Return the (x, y) coordinate for the center point of the cell that contains the specified text.  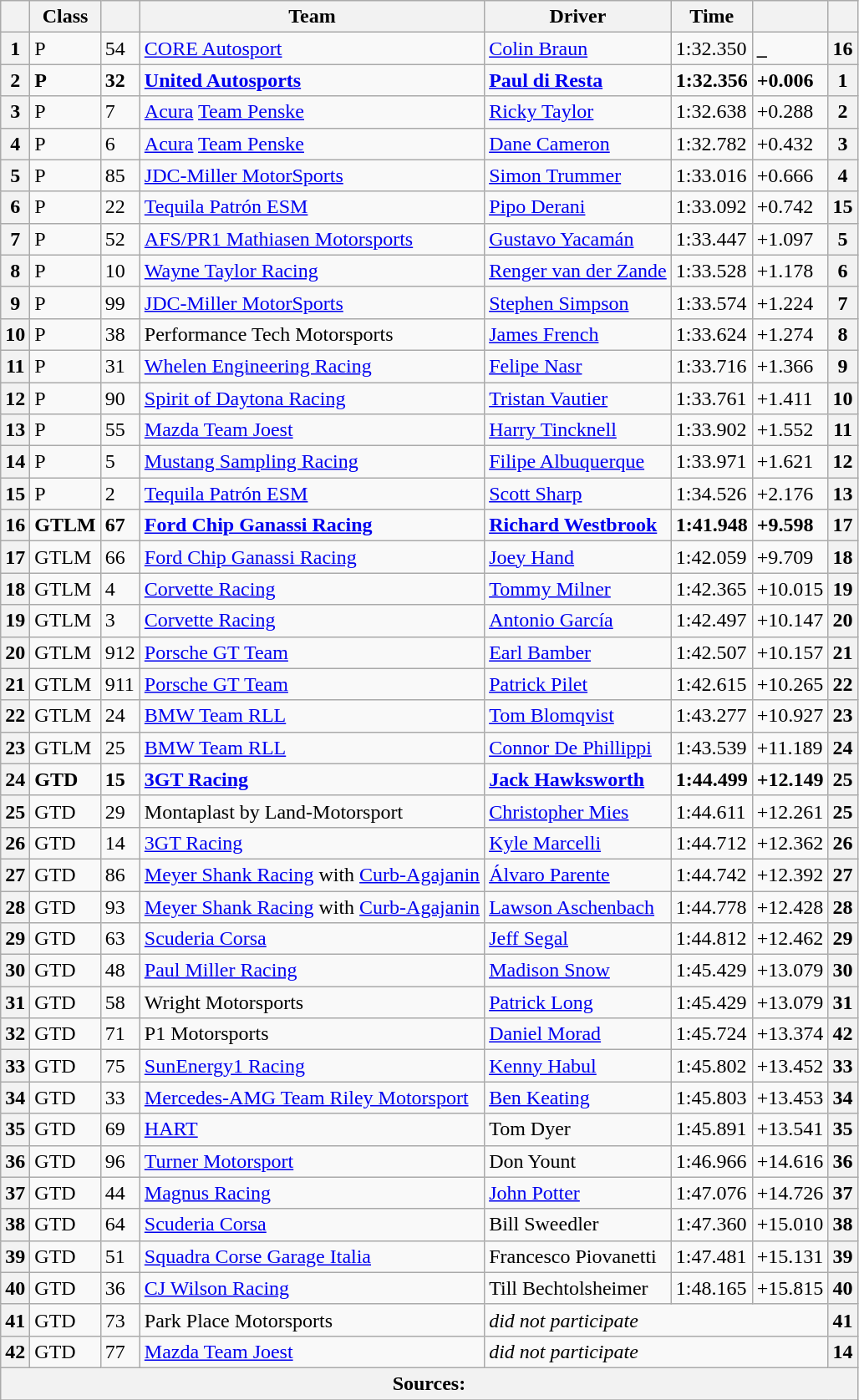
+14.726 (790, 1193)
1:43.277 (712, 716)
Spirit of Daytona Racing (312, 398)
Paul di Resta (578, 80)
90 (120, 398)
1:44.742 (712, 875)
93 (120, 906)
1:32.356 (712, 80)
+10.927 (790, 716)
Mercedes-AMG Team Riley Motorsport (312, 1098)
CORE Autosport (312, 48)
1:42.365 (712, 589)
Simon Trummer (578, 175)
+10.157 (790, 652)
AFS/PR1 Mathiasen Motorsports (312, 239)
+13.452 (790, 1066)
Don Yount (578, 1161)
Ricky Taylor (578, 112)
51 (120, 1256)
+12.462 (790, 939)
Performance Tech Motorsports (312, 334)
1:33.447 (712, 239)
58 (120, 1002)
Squadra Corse Garage Italia (312, 1256)
1:33.574 (712, 302)
55 (120, 430)
1:47.360 (712, 1225)
+13.453 (790, 1098)
Álvaro Parente (578, 875)
1:41.948 (712, 525)
Felipe Nasr (578, 366)
75 (120, 1066)
Connor De Phillippi (578, 748)
1:45.802 (712, 1066)
+0.006 (790, 80)
Jack Hawksworth (578, 779)
+11.189 (790, 748)
Tommy Milner (578, 589)
Paul Miller Racing (312, 971)
Jeff Segal (578, 939)
Stephen Simpson (578, 302)
+13.541 (790, 1129)
Driver (578, 17)
+1.178 (790, 271)
1:33.624 (712, 334)
HART (312, 1129)
1:45.803 (712, 1098)
Pipo Derani (578, 207)
James French (578, 334)
Mustang Sampling Racing (312, 462)
Tristan Vautier (578, 398)
SunEnergy1 Racing (312, 1066)
1:42.507 (712, 652)
1:42.059 (712, 557)
1:44.812 (712, 939)
+9.709 (790, 557)
911 (120, 684)
Filipe Albuquerque (578, 462)
+1.274 (790, 334)
Magnus Racing (312, 1193)
Wayne Taylor Racing (312, 271)
Turner Motorsport (312, 1161)
1:42.615 (712, 684)
Kyle Marcelli (578, 843)
1:33.528 (712, 271)
1:33.971 (712, 462)
Montaplast by Land-Motorsport (312, 811)
Colin Braun (578, 48)
+0.742 (790, 207)
64 (120, 1225)
99 (120, 302)
67 (120, 525)
Park Place Motorsports (312, 1320)
96 (120, 1161)
+10.147 (790, 621)
48 (120, 971)
86 (120, 875)
Till Bechtolsheimer (578, 1288)
71 (120, 1034)
+14.616 (790, 1161)
John Potter (578, 1193)
54 (120, 48)
+1.621 (790, 462)
44 (120, 1193)
_ (790, 48)
+12.149 (790, 779)
+15.131 (790, 1256)
+12.261 (790, 811)
+1.411 (790, 398)
Patrick Pilet (578, 684)
1:47.481 (712, 1256)
Madison Snow (578, 971)
+12.428 (790, 906)
66 (120, 557)
Patrick Long (578, 1002)
Kenny Habul (578, 1066)
+13.374 (790, 1034)
+15.815 (790, 1288)
1:32.782 (712, 144)
Harry Tincknell (578, 430)
Ben Keating (578, 1098)
+10.015 (790, 589)
Wright Motorsports (312, 1002)
Earl Bamber (578, 652)
+9.598 (790, 525)
1:34.526 (712, 494)
Tom Dyer (578, 1129)
1:44.499 (712, 779)
85 (120, 175)
1:47.076 (712, 1193)
+1.224 (790, 302)
+12.362 (790, 843)
1:48.165 (712, 1288)
Daniel Morad (578, 1034)
+0.432 (790, 144)
1:33.761 (712, 398)
912 (120, 652)
Christopher Mies (578, 811)
Time (712, 17)
Class (65, 17)
1:44.611 (712, 811)
1:46.966 (712, 1161)
United Autosports (312, 80)
CJ Wilson Racing (312, 1288)
1:33.016 (712, 175)
Gustavo Yacamán (578, 239)
1:32.350 (712, 48)
Whelen Engineering Racing (312, 366)
Renger van der Zande (578, 271)
+12.392 (790, 875)
Francesco Piovanetti (578, 1256)
73 (120, 1320)
+0.288 (790, 112)
1:45.891 (712, 1129)
+10.265 (790, 684)
Bill Sweedler (578, 1225)
1:44.712 (712, 843)
69 (120, 1129)
1:33.902 (712, 430)
Tom Blomqvist (578, 716)
77 (120, 1352)
1:32.638 (712, 112)
Antonio García (578, 621)
52 (120, 239)
+15.010 (790, 1225)
Sources: (429, 1383)
+1.097 (790, 239)
Richard Westbrook (578, 525)
+1.552 (790, 430)
Scott Sharp (578, 494)
+0.666 (790, 175)
Dane Cameron (578, 144)
+2.176 (790, 494)
Joey Hand (578, 557)
1:42.497 (712, 621)
1:44.778 (712, 906)
1:43.539 (712, 748)
Lawson Aschenbach (578, 906)
Team (312, 17)
63 (120, 939)
1:33.092 (712, 207)
1:33.716 (712, 366)
P1 Motorsports (312, 1034)
+1.366 (790, 366)
1:45.724 (712, 1034)
